Provide the (x, y) coordinate of the cell's center where the given text is located.  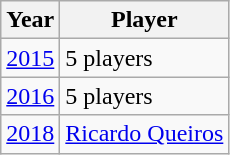
2016 (30, 96)
Year (30, 20)
2018 (30, 134)
2015 (30, 58)
Ricardo Queiros (144, 134)
Player (144, 20)
